Locate the cell with the specified text and output its (x, y) center coordinate. 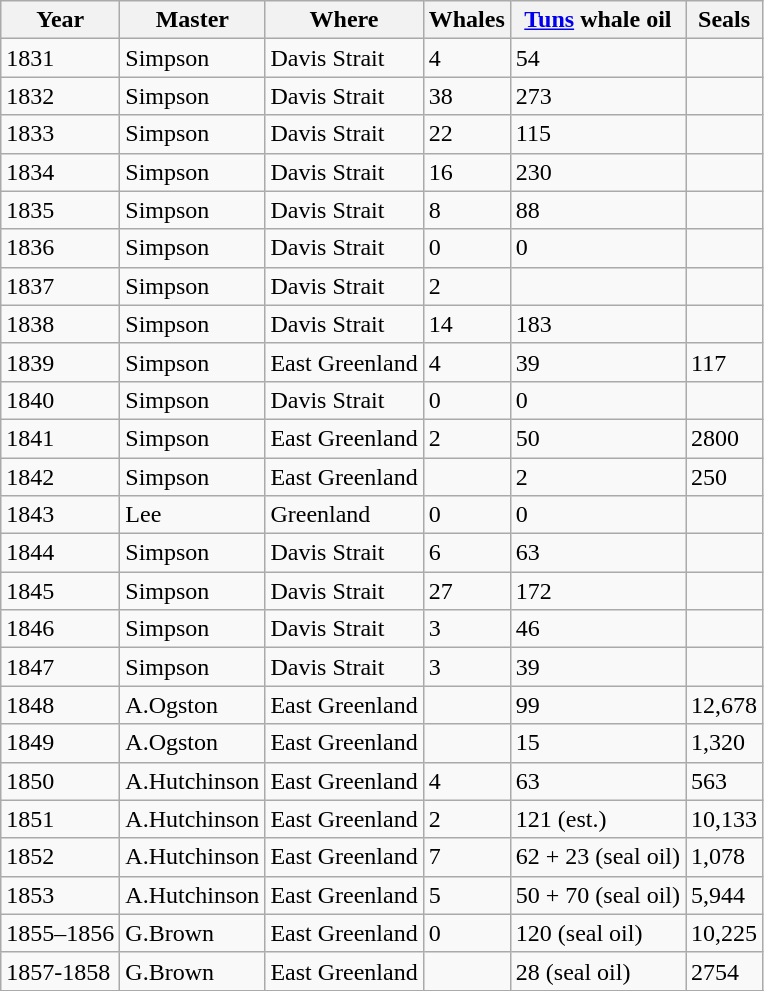
1832 (60, 96)
5 (466, 895)
1855–1856 (60, 933)
46 (598, 629)
1836 (60, 248)
27 (466, 591)
28 (seal oil) (598, 971)
1857-1858 (60, 971)
183 (598, 324)
1843 (60, 515)
121 (est.) (598, 819)
1,320 (724, 743)
1,078 (724, 857)
1846 (60, 629)
5,944 (724, 895)
8 (466, 210)
1847 (60, 667)
1849 (60, 743)
1844 (60, 553)
117 (724, 362)
6 (466, 553)
115 (598, 134)
Master (192, 20)
Tuns whale oil (598, 20)
1845 (60, 591)
Where (344, 20)
22 (466, 134)
38 (466, 96)
1850 (60, 781)
50 + 70 (seal oil) (598, 895)
120 (seal oil) (598, 933)
1848 (60, 705)
16 (466, 172)
563 (724, 781)
Greenland (344, 515)
1840 (60, 400)
15 (598, 743)
54 (598, 58)
1837 (60, 286)
62 + 23 (seal oil) (598, 857)
1852 (60, 857)
Year (60, 20)
1834 (60, 172)
1831 (60, 58)
230 (598, 172)
2800 (724, 438)
Whales (466, 20)
2754 (724, 971)
14 (466, 324)
50 (598, 438)
172 (598, 591)
Lee (192, 515)
1851 (60, 819)
1833 (60, 134)
12,678 (724, 705)
10,133 (724, 819)
1839 (60, 362)
10,225 (724, 933)
273 (598, 96)
88 (598, 210)
Seals (724, 20)
250 (724, 477)
1838 (60, 324)
1842 (60, 477)
1853 (60, 895)
7 (466, 857)
1835 (60, 210)
1841 (60, 438)
99 (598, 705)
